Capture the cell that displays the provided text and extract its (x, y) central coordinate. 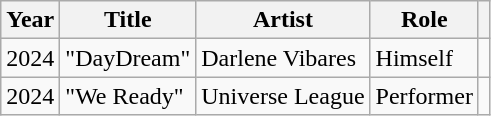
Artist (283, 20)
"DayDream" (128, 58)
Universe League (283, 96)
Performer (424, 96)
Role (424, 20)
Title (128, 20)
Year (30, 20)
Darlene Vibares (283, 58)
"We Ready" (128, 96)
Himself (424, 58)
